Provide the (X, Y) coordinate of the cell's center where the given text is located.  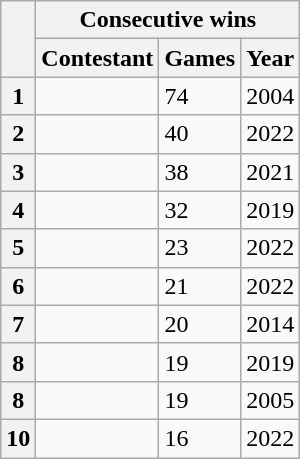
7 (18, 324)
74 (200, 96)
32 (200, 210)
21 (200, 286)
40 (200, 134)
2004 (270, 96)
38 (200, 172)
16 (200, 438)
2021 (270, 172)
4 (18, 210)
2014 (270, 324)
2 (18, 134)
23 (200, 248)
Games (200, 58)
5 (18, 248)
Consecutive wins (168, 20)
2005 (270, 400)
1 (18, 96)
3 (18, 172)
10 (18, 438)
Contestant (98, 58)
6 (18, 286)
20 (200, 324)
Year (270, 58)
